Return the (x, y) coordinate for the center point of the cell that contains the specified text.  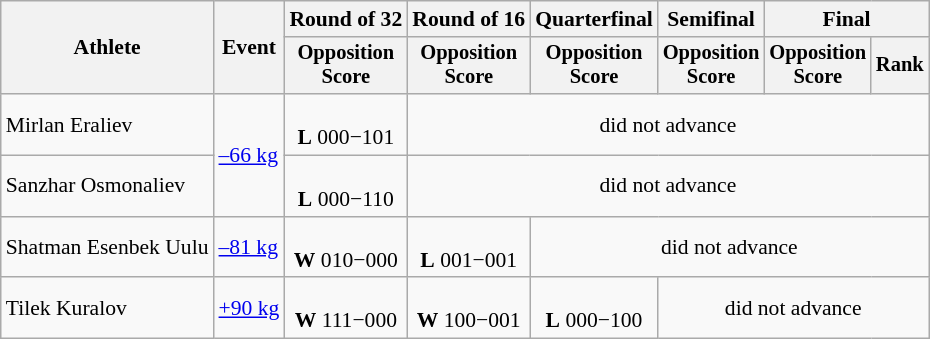
Shatman Esenbek Uulu (108, 248)
W 111−000 (346, 308)
L 000−101 (346, 124)
Semifinal (712, 19)
+90 kg (250, 308)
Athlete (108, 48)
Round of 16 (468, 19)
Rank (900, 66)
L 001−001 (468, 248)
Mirlan Eraliev (108, 124)
W 100−001 (468, 308)
L 000−110 (346, 186)
Round of 32 (346, 19)
L 000−100 (594, 308)
Quarterfinal (594, 19)
Final (846, 19)
Sanzhar Osmonaliev (108, 186)
Tilek Kuralov (108, 308)
–66 kg (250, 155)
–81 kg (250, 248)
W 010−000 (346, 248)
Event (250, 48)
